Determine the (x, y) coordinate at the center of the cell enclosing the given text.  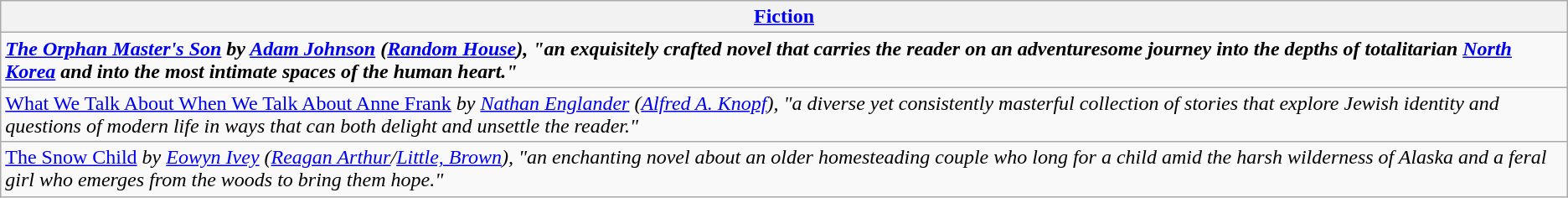
Fiction (784, 17)
